Return the [x, y] coordinate for the center point of the cell that contains the specified text.  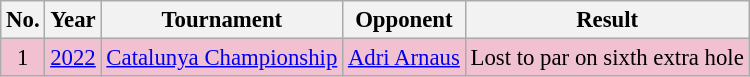
Tournament [222, 20]
Result [607, 20]
Year [73, 20]
1 [23, 58]
No. [23, 20]
Adri Arnaus [404, 58]
Opponent [404, 20]
2022 [73, 58]
Lost to par on sixth extra hole [607, 58]
Catalunya Championship [222, 58]
